From the cell containing the given text, extract its center point as (x, y) coordinate. 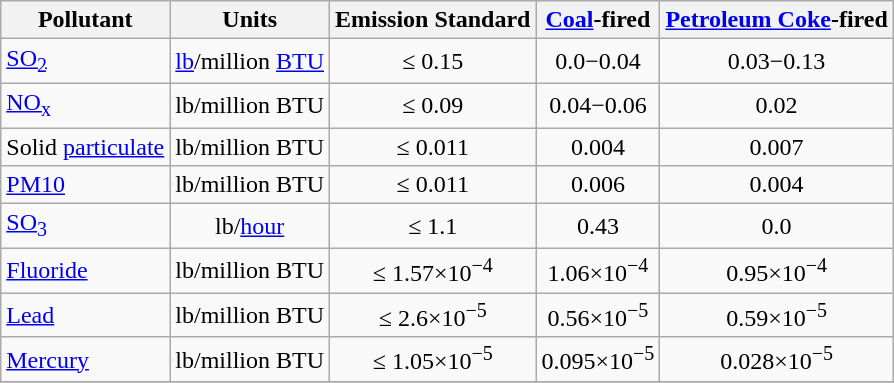
1.06×10−4 (598, 270)
NOx (86, 105)
Fluoride (86, 270)
0.028×10−5 (776, 360)
0.02 (776, 105)
0.56×10−5 (598, 316)
≤ 0.09 (433, 105)
SO3 (86, 226)
Pollutant (86, 20)
≤ 1.57×10−4 (433, 270)
≤ 1.05×10−5 (433, 360)
Lead (86, 316)
≤ 0.15 (433, 61)
Mercury (86, 360)
0.095×10−5 (598, 360)
PM10 (86, 185)
Coal-fired (598, 20)
0.59×10−5 (776, 316)
≤ 1.1 (433, 226)
Solid particulate (86, 147)
0.43 (598, 226)
0.0 (776, 226)
0.007 (776, 147)
SO2 (86, 61)
0.0−0.04 (598, 61)
Petroleum Coke-fired (776, 20)
0.03−0.13 (776, 61)
Units (250, 20)
Emission Standard (433, 20)
≤ 2.6×10−5 (433, 316)
0.95×10−4 (776, 270)
0.006 (598, 185)
0.04−0.06 (598, 105)
lb/hour (250, 226)
